From the cell containing the given text, extract its center point as [X, Y] coordinate. 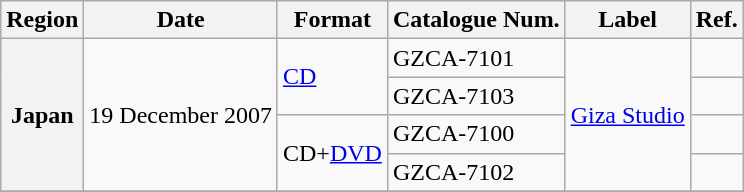
Label [628, 20]
19 December 2007 [181, 115]
Format [332, 20]
GZCA-7100 [476, 134]
Region [42, 20]
GZCA-7101 [476, 58]
Catalogue Num. [476, 20]
CD [332, 77]
CD+DVD [332, 153]
Japan [42, 115]
Giza Studio [628, 115]
GZCA-7103 [476, 96]
Date [181, 20]
Ref. [716, 20]
GZCA-7102 [476, 172]
